Return [X, Y] of the center of cell containing provided text 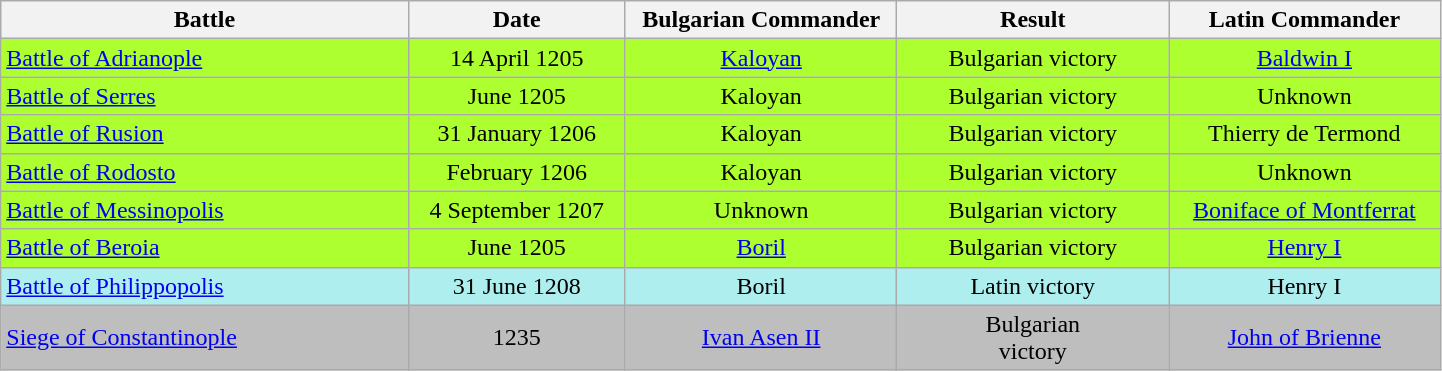
Battle of Serres [204, 96]
John of Brienne [1305, 338]
Baldwin I [1305, 58]
31 January 1206 [516, 134]
Battle of Beroia [204, 248]
Date [516, 20]
Latin victory [1033, 286]
14 April 1205 [516, 58]
Result [1033, 20]
Latin Commander [1305, 20]
Battle of Adrianople [204, 58]
Bulgarian Commander [761, 20]
Ivan Asen II [761, 338]
Battle of Philippopolis [204, 286]
Siege of Constantinople [204, 338]
Battle [204, 20]
Battle of Rusion [204, 134]
Battle of Messinopolis [204, 210]
Bulgarianvictory [1033, 338]
4 September 1207 [516, 210]
Battle of Rodosto [204, 172]
Boniface of Montferrat [1305, 210]
February 1206 [516, 172]
1235 [516, 338]
Thierry de Termond [1305, 134]
31 June 1208 [516, 286]
